Extract the (x, y) coordinate from the center of the cell holding the provided text.  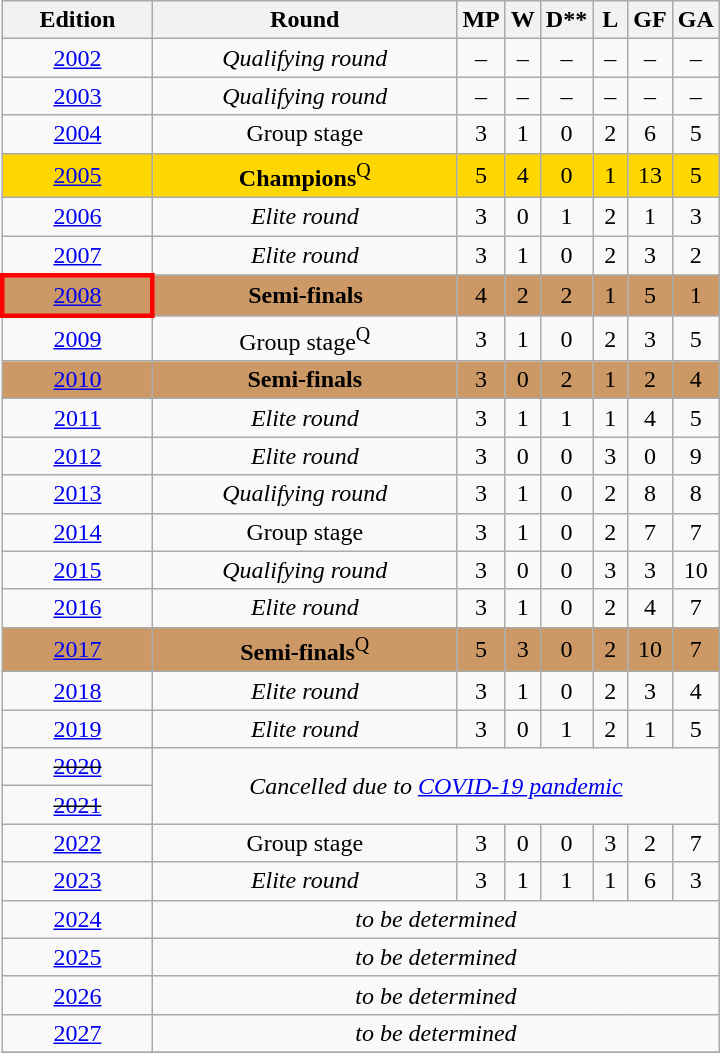
2019 (77, 729)
2025 (77, 957)
9 (696, 456)
2016 (77, 608)
GA (696, 20)
2002 (77, 58)
Edition (77, 20)
2024 (77, 919)
2007 (77, 256)
2026 (77, 995)
2020 (77, 767)
2023 (77, 881)
2005 (77, 176)
L (610, 20)
2004 (77, 134)
2013 (77, 494)
Group stageQ (305, 338)
Round (305, 20)
2006 (77, 217)
2009 (77, 338)
MP (481, 20)
W (522, 20)
Semi-finalsQ (305, 650)
2012 (77, 456)
2008 (77, 296)
2018 (77, 691)
2010 (77, 380)
2021 (77, 805)
ChampionsQ (305, 176)
2017 (77, 650)
2011 (77, 418)
2003 (77, 96)
2014 (77, 532)
2015 (77, 570)
Cancelled due to COVID-19 pandemic (436, 786)
13 (650, 176)
2022 (77, 843)
D** (566, 20)
GF (650, 20)
2027 (77, 1033)
